Locate the cell with the specified text and output its [X, Y] center coordinate. 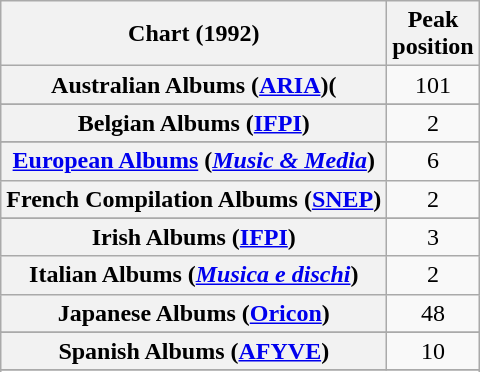
Irish Albums (IFPI) [194, 237]
Belgian Albums (IFPI) [194, 123]
6 [433, 161]
French Compilation Albums (SNEP) [194, 199]
Italian Albums (Musica e dischi) [194, 275]
Spanish Albums (AFYVE) [194, 351]
European Albums (Music & Media) [194, 161]
10 [433, 351]
Australian Albums (ARIA)( [194, 85]
101 [433, 85]
Peakposition [433, 34]
Chart (1992) [194, 34]
48 [433, 313]
Japanese Albums (Oricon) [194, 313]
3 [433, 237]
